Pinpoint the cell where the given text exists, returning its (X, Y) midpoint coordinate. 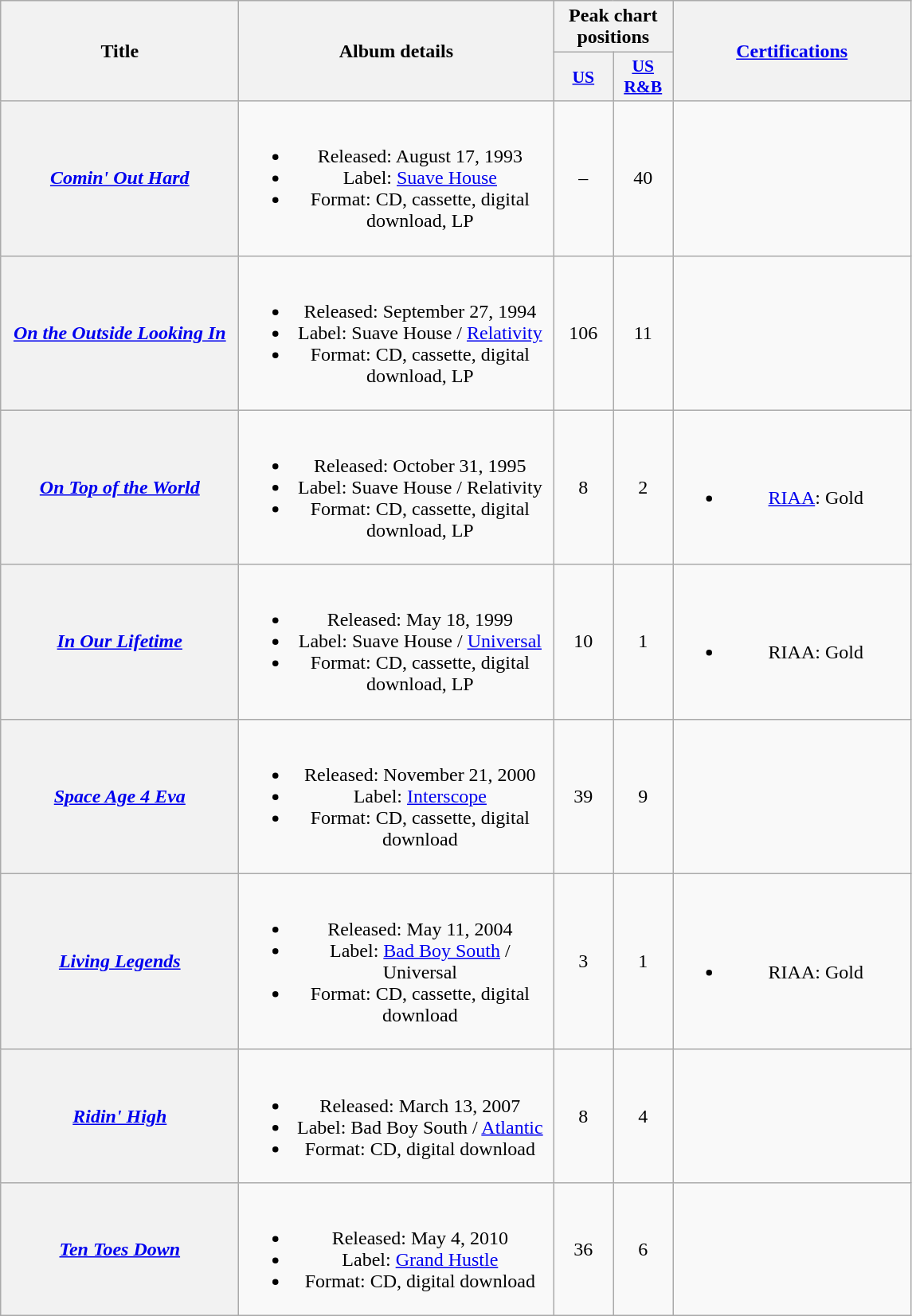
39 (583, 796)
Released: September 27, 1994Label: Suave House / RelativityFormat: CD, cassette, digital download, LP (397, 333)
– (583, 178)
Released: May 18, 1999Label: Suave House / UniversalFormat: CD, cassette, digital download, LP (397, 642)
9 (644, 796)
Released: August 17, 1993Label: Suave HouseFormat: CD, cassette, digital download, LP (397, 178)
Comin' Out Hard (119, 178)
Released: March 13, 2007Label: Bad Boy South / AtlanticFormat: CD, digital download (397, 1116)
6 (644, 1248)
Album details (397, 51)
Released: October 31, 1995Label: Suave House / RelativityFormat: CD, cassette, digital download, LP (397, 487)
Released: November 21, 2000Label: InterscopeFormat: CD, cassette, digital download (397, 796)
10 (583, 642)
On the Outside Looking In (119, 333)
Released: May 4, 2010Label: Grand HustleFormat: CD, digital download (397, 1248)
On Top of the World (119, 487)
2 (644, 487)
Ten Toes Down (119, 1248)
Living Legends (119, 962)
Title (119, 51)
40 (644, 178)
36 (583, 1248)
106 (583, 333)
4 (644, 1116)
In Our Lifetime (119, 642)
US R&B (644, 76)
Space Age 4 Eva (119, 796)
11 (644, 333)
Released: May 11, 2004Label: Bad Boy South / UniversalFormat: CD, cassette, digital download (397, 962)
Certifications (792, 51)
Ridin' High (119, 1116)
3 (583, 962)
Peak chart positions (613, 27)
US (583, 76)
